Return the (x, y) coordinate for the center point of the cell that contains the specified text.  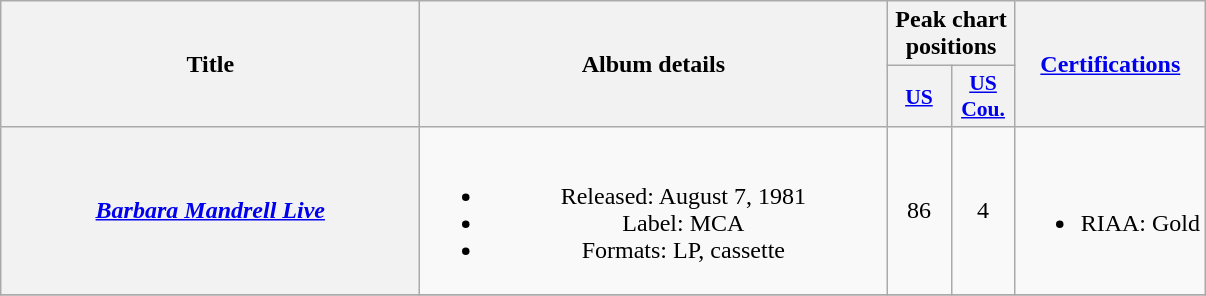
Certifications (1110, 64)
Album details (654, 64)
4 (983, 210)
86 (919, 210)
US (919, 96)
USCou. (983, 96)
RIAA: Gold (1110, 210)
Barbara Mandrell Live (210, 210)
Title (210, 64)
Peak chartpositions (951, 34)
Released: August 7, 1981Label: MCAFormats: LP, cassette (654, 210)
